Search for the cell housing the specified text and yield its [x, y] center coordinate. 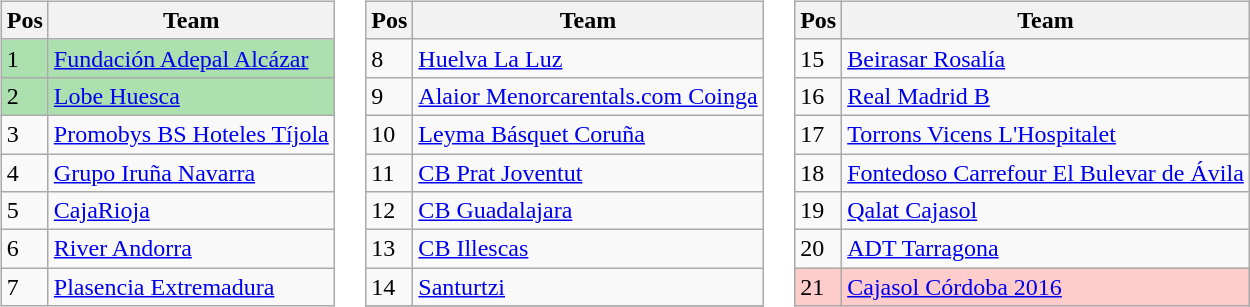
Beirasar Rosalía [1046, 58]
13 [390, 249]
8 [390, 58]
18 [818, 173]
Torrons Vicens L'Hospitalet [1046, 134]
6 [24, 249]
12 [390, 211]
Promobys BS Hoteles Tíjola [191, 134]
3 [24, 134]
Leyma Básquet Coruña [588, 134]
Grupo Iruña Navarra [191, 173]
21 [818, 287]
Real Madrid B [1046, 96]
Fontedoso Carrefour El Bulevar de Ávila [1046, 173]
Santurtzi [588, 287]
15 [818, 58]
River Andorra [191, 249]
ADT Tarragona [1046, 249]
7 [24, 287]
4 [24, 173]
Cajasol Córdoba 2016 [1046, 287]
19 [818, 211]
CB Illescas [588, 249]
2 [24, 96]
Plasencia Extremadura [191, 287]
Fundación Adepal Alcázar [191, 58]
10 [390, 134]
5 [24, 211]
CB Guadalajara [588, 211]
17 [818, 134]
CajaRioja [191, 211]
Alaior Menorcarentals.com Coinga [588, 96]
Huelva La Luz [588, 58]
20 [818, 249]
1 [24, 58]
14 [390, 287]
Qalat Cajasol [1046, 211]
16 [818, 96]
Lobe Huesca [191, 96]
9 [390, 96]
11 [390, 173]
CB Prat Joventut [588, 173]
